Extract the [X, Y] coordinate from the center of the cell holding the provided text.  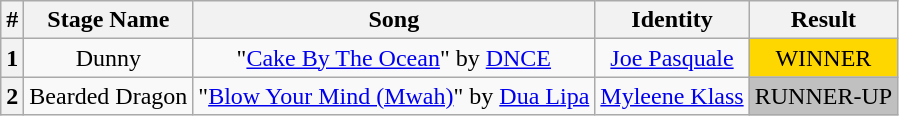
Identity [672, 20]
Result [823, 20]
"Blow Your Mind (Mwah)" by Dua Lipa [394, 96]
Stage Name [108, 20]
Bearded Dragon [108, 96]
Dunny [108, 58]
Song [394, 20]
Joe Pasquale [672, 58]
1 [12, 58]
RUNNER-UP [823, 96]
Myleene Klass [672, 96]
# [12, 20]
2 [12, 96]
WINNER [823, 58]
"Cake By The Ocean" by DNCE [394, 58]
